Provide the (X, Y) coordinate of the cell's center where the given text is located.  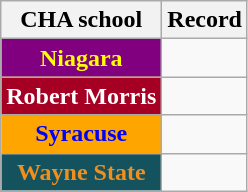
Record (205, 20)
CHA school (82, 20)
Wayne State (82, 172)
Syracuse (82, 134)
Niagara (82, 58)
Robert Morris (82, 96)
